Detect which cell encompasses the target text, then output its (x, y) center coordinate. 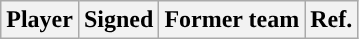
Player (40, 20)
Ref. (332, 20)
Former team (232, 20)
Signed (118, 20)
